Identify which cell holds the provided text, then report its [x, y] central coordinate. 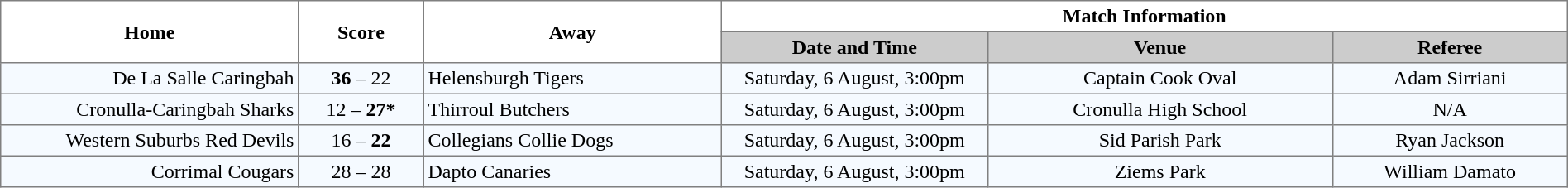
William Damato [1450, 171]
36 – 22 [361, 79]
16 – 22 [361, 141]
Referee [1450, 47]
Away [572, 31]
Venue [1159, 47]
Thirroul Butchers [572, 109]
Corrimal Cougars [150, 171]
Sid Parish Park [1159, 141]
Adam Sirriani [1450, 79]
Helensburgh Tigers [572, 79]
Cronulla High School [1159, 109]
Ryan Jackson [1450, 141]
Score [361, 31]
Date and Time [854, 47]
Western Suburbs Red Devils [150, 141]
Captain Cook Oval [1159, 79]
28 – 28 [361, 171]
Ziems Park [1159, 171]
Cronulla-Caringbah Sharks [150, 109]
Dapto Canaries [572, 171]
De La Salle Caringbah [150, 79]
12 – 27* [361, 109]
Collegians Collie Dogs [572, 141]
Home [150, 31]
N/A [1450, 109]
Match Information [1145, 17]
